Extract the [X, Y] coordinate from the center of the cell holding the provided text.  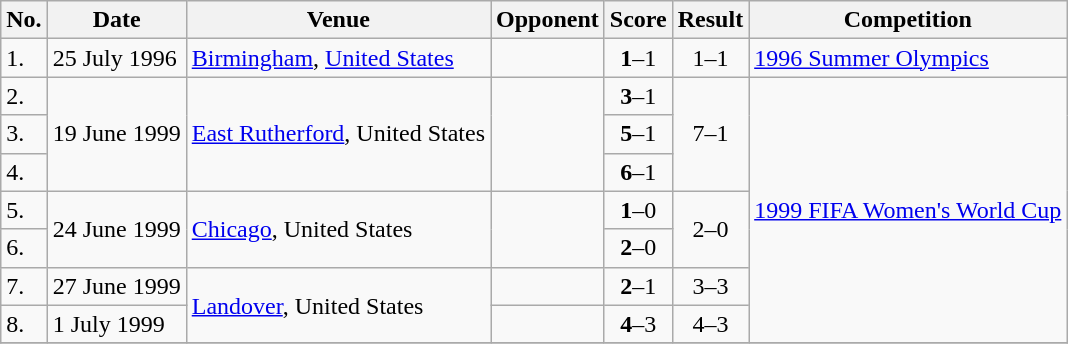
1999 FIFA Women's World Cup [908, 210]
Competition [908, 20]
19 June 1999 [116, 134]
Score [638, 20]
Result [710, 20]
24 June 1999 [116, 229]
5–1 [638, 134]
Opponent [548, 20]
25 July 1996 [116, 58]
4. [24, 172]
27 June 1999 [116, 286]
East Rutherford, United States [338, 134]
3–3 [710, 286]
Birmingham, United States [338, 58]
1 July 1999 [116, 324]
3–1 [638, 96]
3. [24, 134]
7–1 [710, 134]
No. [24, 20]
6–1 [638, 172]
2–1 [638, 286]
2. [24, 96]
6. [24, 248]
1–0 [638, 210]
Chicago, United States [338, 229]
7. [24, 286]
1996 Summer Olympics [908, 58]
8. [24, 324]
Venue [338, 20]
Date [116, 20]
Landover, United States [338, 305]
1. [24, 58]
5. [24, 210]
